Return the (x, y) coordinate for the center point of the cell that contains the specified text.  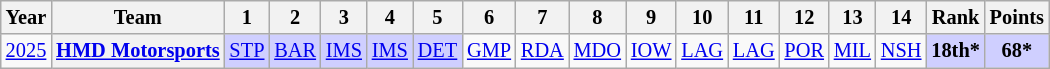
RDA (542, 51)
3 (344, 17)
5 (438, 17)
4 (390, 17)
GMP (489, 51)
10 (702, 17)
NSH (901, 51)
Year (26, 17)
68* (1017, 51)
2025 (26, 51)
6 (489, 17)
HMD Motorsports (138, 51)
2 (295, 17)
STP (248, 51)
BAR (295, 51)
13 (852, 17)
12 (804, 17)
POR (804, 51)
Rank (955, 17)
9 (651, 17)
Team (138, 17)
MDO (598, 51)
DET (438, 51)
7 (542, 17)
14 (901, 17)
11 (754, 17)
Points (1017, 17)
IOW (651, 51)
1 (248, 17)
8 (598, 17)
MIL (852, 51)
18th* (955, 51)
